Provide the (X, Y) coordinate of the cell's center where the given text is located.  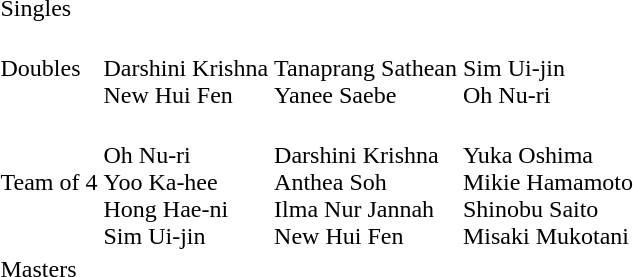
Darshini KrishnaNew Hui Fen (186, 68)
Oh Nu-riYoo Ka-heeHong Hae-niSim Ui-jin (186, 182)
Darshini KrishnaAnthea SohIlma Nur JannahNew Hui Fen (366, 182)
Tanaprang SatheanYanee Saebe (366, 68)
